Pinpoint the cell where the given text exists, returning its [X, Y] midpoint coordinate. 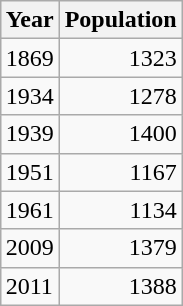
1388 [120, 286]
1323 [120, 58]
1167 [120, 172]
1134 [120, 210]
1869 [30, 58]
Year [30, 20]
1934 [30, 96]
2011 [30, 286]
2009 [30, 248]
Population [120, 20]
1951 [30, 172]
1939 [30, 134]
1379 [120, 248]
1278 [120, 96]
1400 [120, 134]
1961 [30, 210]
